From the cell containing the given text, extract its center point as [X, Y] coordinate. 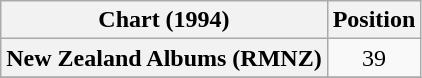
39 [374, 58]
Chart (1994) [164, 20]
New Zealand Albums (RMNZ) [164, 58]
Position [374, 20]
